Output the (x, y) coordinate of the center of the cell containing the given text.  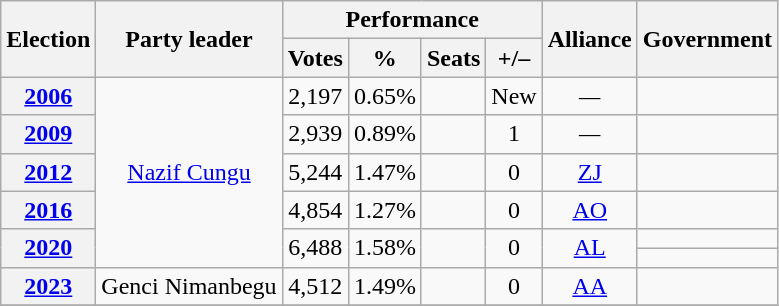
2016 (48, 210)
2,939 (315, 134)
Performance (412, 20)
AL (590, 248)
2,197 (315, 96)
1.47% (384, 172)
1 (514, 134)
1.49% (384, 286)
2012 (48, 172)
Alliance (590, 39)
0.65% (384, 96)
New (514, 96)
2009 (48, 134)
2020 (48, 248)
4,854 (315, 210)
Genci Nimanbegu (189, 286)
Votes (315, 58)
Party leader (189, 39)
0.89% (384, 134)
ZJ (590, 172)
Government (707, 39)
Nazif Cungu (189, 172)
% (384, 58)
1.58% (384, 248)
Election (48, 39)
+/– (514, 58)
Seats (453, 58)
AO (590, 210)
2006 (48, 96)
1.27% (384, 210)
5,244 (315, 172)
4,512 (315, 286)
2023 (48, 286)
6,488 (315, 248)
AA (590, 286)
